Output the (X, Y) coordinate of the center of the cell containing the given text.  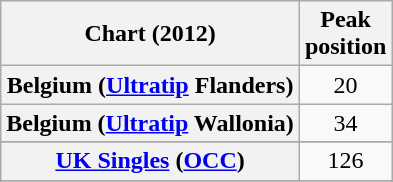
20 (345, 85)
UK Singles (OCC) (150, 161)
34 (345, 123)
126 (345, 161)
Peakposition (345, 34)
Chart (2012) (150, 34)
Belgium (Ultratip Wallonia) (150, 123)
Belgium (Ultratip Flanders) (150, 85)
